Extract the [X, Y] coordinate from the center of the cell holding the provided text.  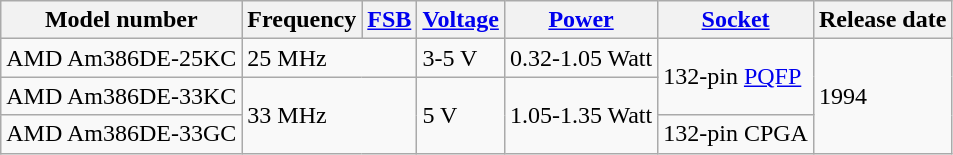
25 MHz [330, 58]
AMD Am386DE-25KC [122, 58]
132-pin CPGA [736, 134]
Socket [736, 20]
Power [580, 20]
5 V [461, 115]
0.32-1.05 Watt [580, 58]
1994 [882, 96]
Model number [122, 20]
1.05-1.35 Watt [580, 115]
FSB [390, 20]
132-pin PQFP [736, 77]
Release date [882, 20]
AMD Am386DE-33KC [122, 96]
Voltage [461, 20]
3-5 V [461, 58]
33 MHz [330, 115]
AMD Am386DE-33GC [122, 134]
Frequency [302, 20]
